Output the (x, y) coordinate of the center of the cell containing the given text.  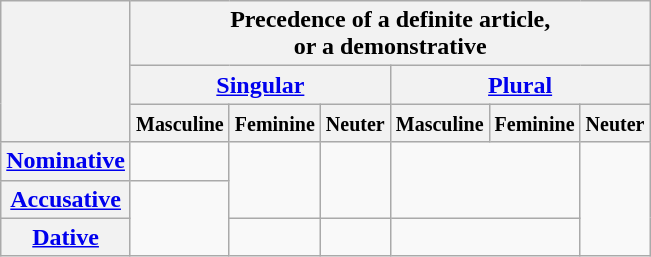
Accusative (66, 199)
Precedence of a definite article,or a demonstrative (390, 34)
Singular (260, 85)
Dative (66, 237)
Plural (520, 85)
Nominative (66, 161)
